Identify which cell holds the provided text, then report its (X, Y) central coordinate. 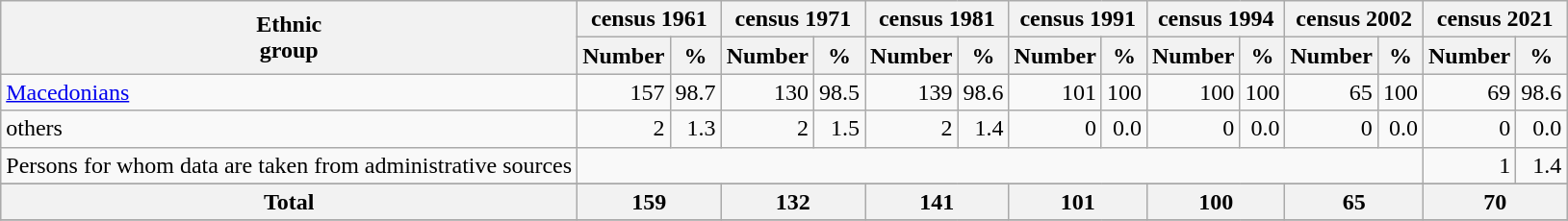
98.5 (839, 92)
139 (912, 92)
98.7 (695, 92)
159 (649, 202)
132 (793, 202)
Ethnicgroup (289, 37)
census 1961 (649, 19)
157 (624, 92)
69 (1469, 92)
70 (1494, 202)
1.3 (695, 129)
Total (289, 202)
1 (1469, 165)
census 1971 (793, 19)
census 2021 (1494, 19)
census 1981 (938, 19)
141 (938, 202)
census 1991 (1078, 19)
130 (767, 92)
Persons for whom data are taken from administrative sources (289, 165)
census 1994 (1215, 19)
1.5 (839, 129)
census 2002 (1353, 19)
others (289, 129)
Macedonians (289, 92)
